Return the (x, y) coordinate for the center point of the cell that contains the specified text.  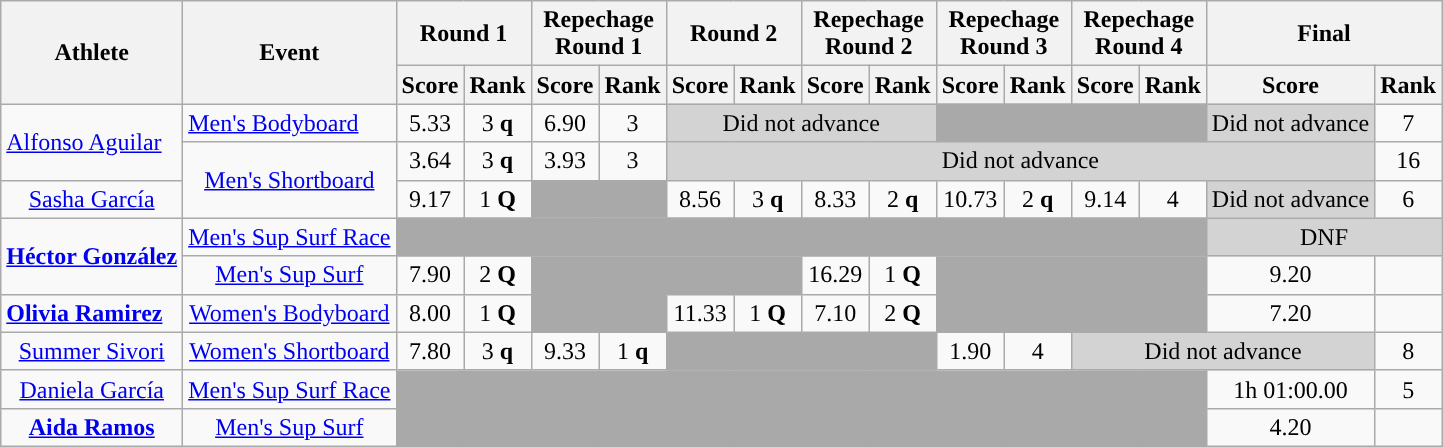
7.10 (835, 313)
RepechageRound 2 (868, 34)
Héctor González (92, 256)
10.73 (970, 199)
Round 2 (734, 34)
DNF (1324, 237)
8.56 (700, 199)
Daniela García (92, 389)
Aida Ramos (92, 427)
9.20 (1290, 275)
RepechageRound 4 (1138, 34)
8.00 (430, 313)
4.20 (1290, 427)
Round 1 (464, 34)
7.90 (430, 275)
Men's Bodyboard (290, 123)
7.20 (1290, 313)
16 (1408, 161)
3.64 (430, 161)
Event (290, 52)
Final (1324, 34)
7.80 (430, 351)
1.90 (970, 351)
Women's Shortboard (290, 351)
RepechageRound 3 (1004, 34)
Sasha García (92, 199)
8.33 (835, 199)
Women's Bodyboard (290, 313)
5 (1408, 389)
3.93 (565, 161)
Summer Sivori (92, 351)
9.33 (565, 351)
RepechageRound 1 (598, 34)
9.14 (1105, 199)
6.90 (565, 123)
8 (1408, 351)
1h 01:00.00 (1290, 389)
Alfonso Aguilar (92, 142)
16.29 (835, 275)
Olivia Ramirez (92, 313)
Men's Shortboard (290, 180)
6 (1408, 199)
11.33 (700, 313)
5.33 (430, 123)
9.17 (430, 199)
Athlete (92, 52)
7 (1408, 123)
1 q (632, 351)
